Search for the cell housing the specified text and yield its (x, y) center coordinate. 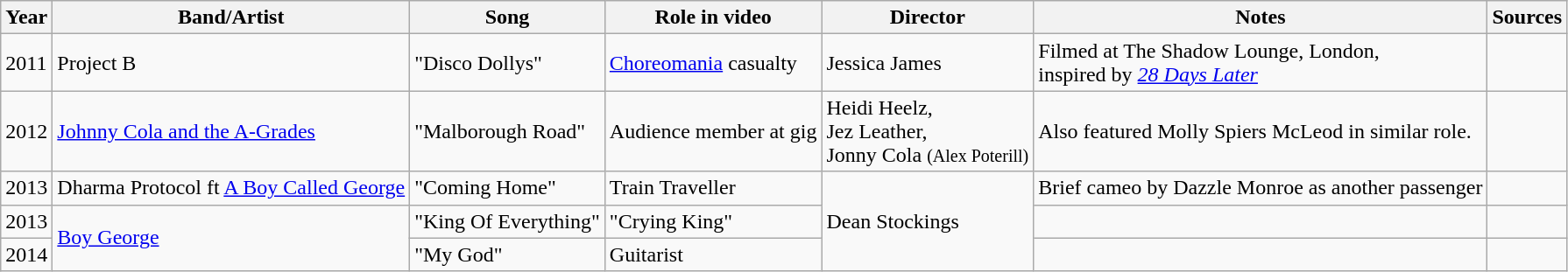
"My God" (508, 255)
2014 (26, 255)
2011 (26, 63)
Sources (1528, 17)
Year (26, 17)
Johnny Cola and the A-Grades (231, 131)
"Coming Home" (508, 188)
"Crying King" (713, 221)
"King Of Everything" (508, 221)
Notes (1261, 17)
Train Traveller (713, 188)
Song (508, 17)
Heidi Heelz, Jez Leather,Jonny Cola (Alex Poterill) (928, 131)
"Disco Dollys" (508, 63)
Project B (231, 63)
Band/Artist (231, 17)
Filmed at The Shadow Lounge, London, inspired by 28 Days Later (1261, 63)
Dean Stockings (928, 221)
Jessica James (928, 63)
Guitarist (713, 255)
Director (928, 17)
2012 (26, 131)
Audience member at gig (713, 131)
Boy George (231, 238)
Dharma Protocol ft A Boy Called George (231, 188)
Choreomania casualty (713, 63)
Also featured Molly Spiers McLeod in similar role. (1261, 131)
Role in video (713, 17)
Brief cameo by Dazzle Monroe as another passenger (1261, 188)
"Malborough Road" (508, 131)
